For the text-containing cell, return its midpoint in (x, y) coordinate format. 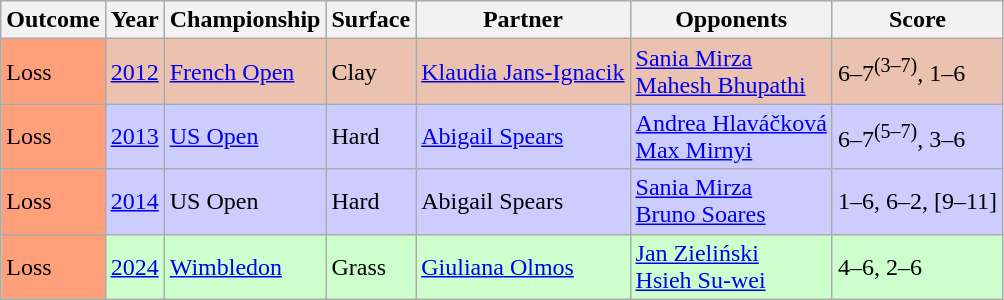
Clay (371, 72)
2012 (134, 72)
4–6, 2–6 (917, 266)
Sania Mirza Mahesh Bhupathi (731, 72)
Grass (371, 266)
Score (917, 20)
Opponents (731, 20)
Partner (523, 20)
Outcome (53, 20)
2024 (134, 266)
2014 (134, 202)
Wimbledon (245, 266)
6–7(3–7), 1–6 (917, 72)
French Open (245, 72)
Surface (371, 20)
1–6, 6–2, [9–11] (917, 202)
Klaudia Jans-Ignacik (523, 72)
6–7(5–7), 3–6 (917, 136)
Jan Zieliński Hsieh Su-wei (731, 266)
Andrea Hlaváčková Max Mirnyi (731, 136)
2013 (134, 136)
Championship (245, 20)
Sania Mirza Bruno Soares (731, 202)
Giuliana Olmos (523, 266)
Year (134, 20)
